Pinpoint the cell where the given text exists, returning its (X, Y) midpoint coordinate. 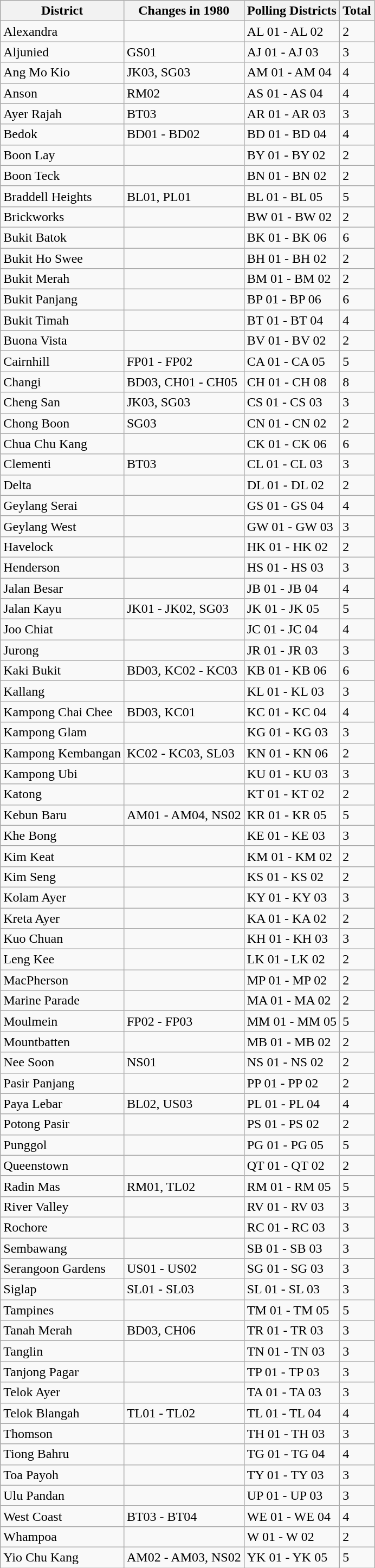
CS 01 - CS 03 (292, 403)
BL01, PL01 (184, 196)
Katong (62, 794)
PG 01 - PG 05 (292, 1145)
JC 01 - JC 04 (292, 630)
Braddell Heights (62, 196)
Tanah Merah (62, 1331)
AM01 - AM04, NS02 (184, 815)
Bukit Timah (62, 320)
AR 01 - AR 03 (292, 114)
Toa Payoh (62, 1475)
Kim Seng (62, 877)
JK 01 - JK 05 (292, 609)
Mountbatten (62, 1042)
Telok Blangah (62, 1413)
Bukit Merah (62, 279)
BK 01 - BK 06 (292, 237)
Clementi (62, 464)
District (62, 11)
HK 01 - HK 02 (292, 547)
GW 01 - GW 03 (292, 526)
MA 01 - MA 02 (292, 1001)
MacPherson (62, 980)
Cheng San (62, 403)
JB 01 - JB 04 (292, 588)
Chong Boon (62, 423)
BT03 - BT04 (184, 1516)
BD03, CH01 - CH05 (184, 382)
BD03, KC02 - KC03 (184, 671)
Jurong (62, 650)
RC 01 - RC 03 (292, 1227)
CH 01 - CH 08 (292, 382)
YK 01 - YK 05 (292, 1557)
SG03 (184, 423)
Joo Chiat (62, 630)
AL 01 - AL 02 (292, 31)
DL 01 - DL 02 (292, 485)
Anson (62, 93)
Kim Keat (62, 856)
Nee Soon (62, 1062)
MP 01 - MP 02 (292, 980)
PS 01 - PS 02 (292, 1124)
CN 01 - CN 02 (292, 423)
KU 01 - KU 03 (292, 774)
TH 01 - TH 03 (292, 1434)
SB 01 - SB 03 (292, 1248)
KM 01 - KM 02 (292, 856)
Brickworks (62, 217)
BD03, CH06 (184, 1331)
BL 01 - BL 05 (292, 196)
Bukit Batok (62, 237)
JK01 - JK02, SG03 (184, 609)
Pasir Panjang (62, 1083)
SG 01 - SG 03 (292, 1269)
GS 01 - GS 04 (292, 506)
TL01 - TL02 (184, 1413)
RM01, TL02 (184, 1186)
Geylang West (62, 526)
KG 01 - KG 03 (292, 733)
Khe Bong (62, 835)
Kampong Glam (62, 733)
KC02 - KC03, SL03 (184, 753)
KR 01 - KR 05 (292, 815)
Buona Vista (62, 341)
Geylang Serai (62, 506)
NS01 (184, 1062)
Moulmein (62, 1021)
BT 01 - BT 04 (292, 320)
Kampong Ubi (62, 774)
KE 01 - KE 03 (292, 835)
Whampoa (62, 1537)
Boon Lay (62, 155)
KL 01 - KL 03 (292, 691)
Bukit Panjang (62, 300)
Leng Kee (62, 960)
Boon Teck (62, 176)
Kampong Kembangan (62, 753)
BN 01 - BN 02 (292, 176)
UP 01 - UP 03 (292, 1495)
RM02 (184, 93)
TN 01 - TN 03 (292, 1351)
WE 01 - WE 04 (292, 1516)
MM 01 - MM 05 (292, 1021)
Jalan Besar (62, 588)
MB 01 - MB 02 (292, 1042)
Total (357, 11)
Punggol (62, 1145)
Ayer Rajah (62, 114)
Changi (62, 382)
Telok Ayer (62, 1392)
Henderson (62, 567)
AS 01 - AS 04 (292, 93)
Sembawang (62, 1248)
River Valley (62, 1207)
TR 01 - TR 03 (292, 1331)
Havelock (62, 547)
AM02 - AM03, NS02 (184, 1557)
Tanglin (62, 1351)
KN 01 - KN 06 (292, 753)
Marine Parade (62, 1001)
CA 01 - CA 05 (292, 361)
TL 01 - TL 04 (292, 1413)
QT 01 - QT 02 (292, 1165)
Changes in 1980 (184, 11)
SL 01 - SL 03 (292, 1290)
BD03, KC01 (184, 712)
Tiong Bahru (62, 1454)
Aljunied (62, 52)
LK 01 - LK 02 (292, 960)
AM 01 - AM 04 (292, 73)
Kreta Ayer (62, 918)
TM 01 - TM 05 (292, 1310)
Jalan Kayu (62, 609)
BD01 - BD02 (184, 134)
Tanjong Pagar (62, 1372)
West Coast (62, 1516)
Paya Lebar (62, 1104)
Serangoon Gardens (62, 1269)
Radin Mas (62, 1186)
JR 01 - JR 03 (292, 650)
US01 - US02 (184, 1269)
RM 01 - RM 05 (292, 1186)
KC 01 - KC 04 (292, 712)
Yio Chu Kang (62, 1557)
Tampines (62, 1310)
TY 01 - TY 03 (292, 1475)
GS01 (184, 52)
KS 01 - KS 02 (292, 877)
HS 01 - HS 03 (292, 567)
Delta (62, 485)
Kallang (62, 691)
KH 01 - KH 03 (292, 939)
BL02, US03 (184, 1104)
NS 01 - NS 02 (292, 1062)
Siglap (62, 1290)
BD 01 - BD 04 (292, 134)
KT 01 - KT 02 (292, 794)
Kolam Ayer (62, 897)
BP 01 - BP 06 (292, 300)
Kuo Chuan (62, 939)
RV 01 - RV 03 (292, 1207)
Ang Mo Kio (62, 73)
BM 01 - BM 02 (292, 279)
KA 01 - KA 02 (292, 918)
KY 01 - KY 03 (292, 897)
8 (357, 382)
FP02 - FP03 (184, 1021)
BH 01 - BH 02 (292, 258)
Kaki Bukit (62, 671)
TP 01 - TP 03 (292, 1372)
CL 01 - CL 03 (292, 464)
Alexandra (62, 31)
PL 01 - PL 04 (292, 1104)
Bedok (62, 134)
Polling Districts (292, 11)
CK 01 - CK 06 (292, 444)
Chua Chu Kang (62, 444)
BY 01 - BY 02 (292, 155)
TG 01 - TG 04 (292, 1454)
Kampong Chai Chee (62, 712)
SL01 - SL03 (184, 1290)
PP 01 - PP 02 (292, 1083)
Thomson (62, 1434)
Kebun Baru (62, 815)
KB 01 - KB 06 (292, 671)
Rochore (62, 1227)
BW 01 - BW 02 (292, 217)
TA 01 - TA 03 (292, 1392)
Queenstown (62, 1165)
W 01 - W 02 (292, 1537)
BV 01 - BV 02 (292, 341)
Ulu Pandan (62, 1495)
Cairnhill (62, 361)
Bukit Ho Swee (62, 258)
FP01 - FP02 (184, 361)
Potong Pasir (62, 1124)
AJ 01 - AJ 03 (292, 52)
